Provide the [X, Y] coordinate of the cell's center where the given text is located.  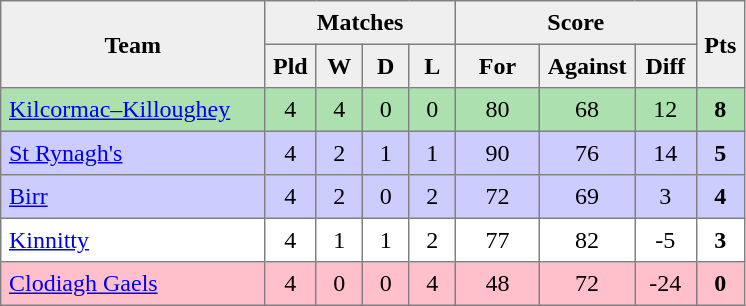
St Rynagh's [133, 153]
12 [666, 110]
14 [666, 153]
Birr [133, 197]
5 [720, 153]
Diff [666, 66]
80 [497, 110]
90 [497, 153]
-24 [666, 284]
Pld [290, 66]
68 [586, 110]
76 [586, 153]
Matches [360, 23]
77 [497, 240]
L [432, 66]
For [497, 66]
-5 [666, 240]
Kinnitty [133, 240]
Team [133, 44]
Against [586, 66]
8 [720, 110]
D [385, 66]
Score [576, 23]
48 [497, 284]
Pts [720, 44]
Kilcormac–Killoughey [133, 110]
Clodiagh Gaels [133, 284]
82 [586, 240]
69 [586, 197]
W [339, 66]
